Pinpoint the cell where the given text exists, returning its [X, Y] midpoint coordinate. 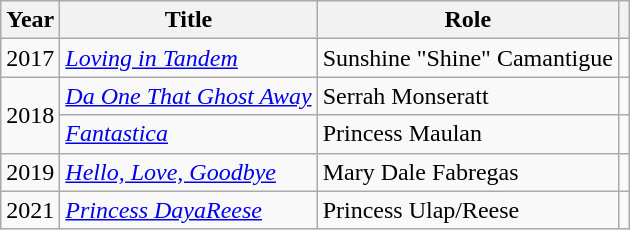
Serrah Monseratt [468, 96]
Sunshine "Shine" Camantigue [468, 58]
Role [468, 20]
Da One That Ghost Away [188, 96]
Loving in Tandem [188, 58]
Year [30, 20]
2018 [30, 115]
Princess Ulap/Reese [468, 210]
Princess Maulan [468, 134]
Title [188, 20]
2019 [30, 172]
Hello, Love, Goodbye [188, 172]
2017 [30, 58]
Fantastica [188, 134]
2021 [30, 210]
Mary Dale Fabregas [468, 172]
Princess DayaReese [188, 210]
